Scan for the cell matching the given text and deliver its [x, y] coordinate at center. 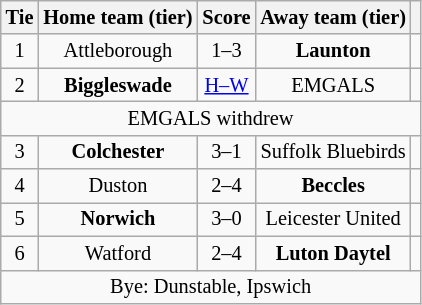
1 [20, 51]
6 [20, 253]
Duston [118, 186]
H–W [226, 85]
Launton [332, 51]
3–1 [226, 152]
Leicester United [332, 219]
Colchester [118, 152]
Attleborough [118, 51]
1–3 [226, 51]
Biggleswade [118, 85]
2 [20, 85]
3 [20, 152]
Home team (tier) [118, 17]
Tie [20, 17]
3–0 [226, 219]
Away team (tier) [332, 17]
Bye: Dunstable, Ipswich [211, 287]
Luton Daytel [332, 253]
Score [226, 17]
EMGALS withdrew [211, 118]
Suffolk Bluebirds [332, 152]
Watford [118, 253]
5 [20, 219]
EMGALS [332, 85]
Beccles [332, 186]
4 [20, 186]
Norwich [118, 219]
